Extract the [X, Y] coordinate from the center of the cell holding the provided text.  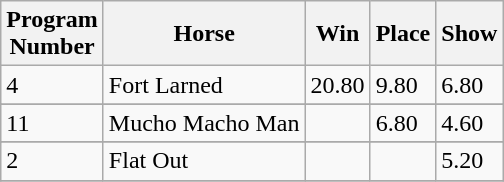
Horse [204, 34]
Mucho Macho Man [204, 123]
ProgramNumber [52, 34]
9.80 [403, 85]
20.80 [338, 85]
2 [52, 161]
4.60 [470, 123]
Fort Larned [204, 85]
Flat Out [204, 161]
Win [338, 34]
Place [403, 34]
5.20 [470, 161]
4 [52, 85]
11 [52, 123]
Show [470, 34]
